Determine the [x, y] coordinate at the center of the cell enclosing the given text.  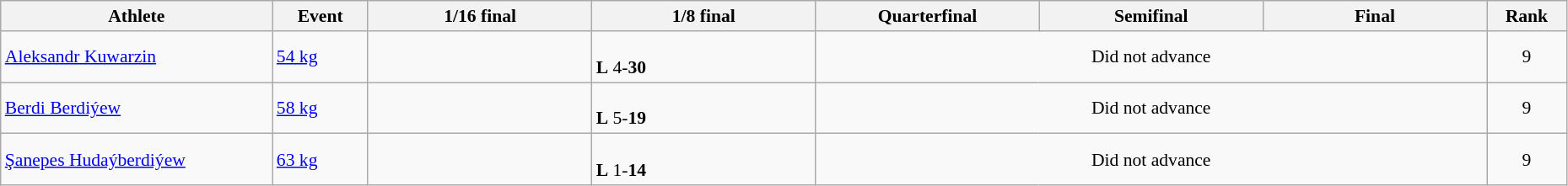
L 5-19 [703, 108]
L 4-30 [703, 57]
Şanepes Hudaýberdiýew [137, 160]
Event [321, 16]
1/16 final [479, 16]
58 kg [321, 108]
Berdi Berdiýew [137, 108]
L 1-14 [703, 160]
Rank [1527, 16]
54 kg [321, 57]
Quarterfinal [928, 16]
Semifinal [1150, 16]
Final [1375, 16]
Athlete [137, 16]
Aleksandr Kuwarzin [137, 57]
1/8 final [703, 16]
63 kg [321, 160]
